Find where the given text appears and provide that cell's center as (x, y) coordinate. 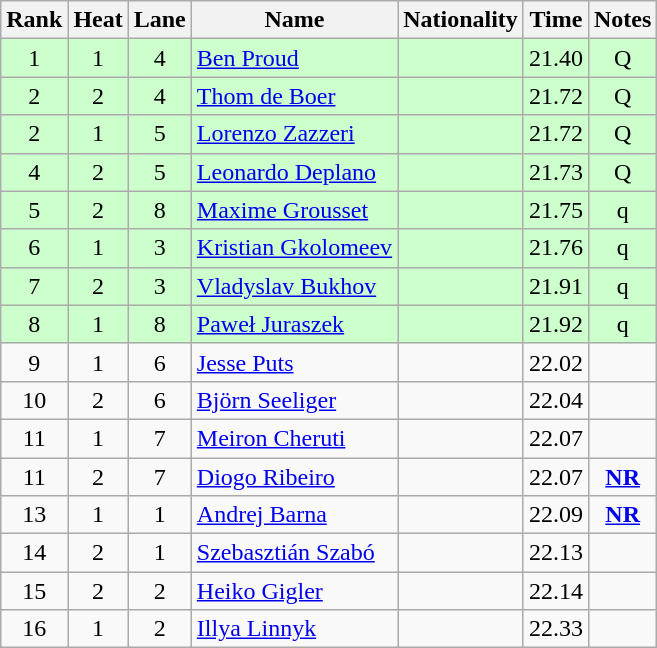
Notes (622, 20)
10 (34, 400)
Szebasztián Szabó (294, 553)
22.04 (556, 400)
21.40 (556, 58)
Lane (160, 20)
Lorenzo Zazzeri (294, 134)
22.13 (556, 553)
Rank (34, 20)
21.73 (556, 172)
Leonardo Deplano (294, 172)
Ben Proud (294, 58)
Illya Linnyk (294, 629)
Diogo Ribeiro (294, 477)
Vladyslav Bukhov (294, 286)
13 (34, 515)
Meiron Cheruti (294, 438)
Nationality (461, 20)
Paweł Juraszek (294, 324)
Björn Seeliger (294, 400)
15 (34, 591)
Kristian Gkolomeev (294, 248)
22.33 (556, 629)
21.92 (556, 324)
Time (556, 20)
Andrej Barna (294, 515)
22.02 (556, 362)
14 (34, 553)
Heat (98, 20)
21.91 (556, 286)
Name (294, 20)
Heiko Gigler (294, 591)
22.09 (556, 515)
9 (34, 362)
22.14 (556, 591)
21.75 (556, 210)
16 (34, 629)
Maxime Grousset (294, 210)
Jesse Puts (294, 362)
21.76 (556, 248)
Thom de Boer (294, 96)
